Determine the (X, Y) coordinate at the center of the cell enclosing the given text.  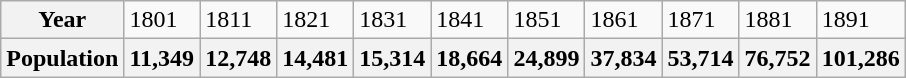
15,314 (392, 58)
Year (62, 20)
1841 (470, 20)
1811 (238, 20)
1821 (316, 20)
11,349 (162, 58)
Population (62, 58)
1851 (546, 20)
1831 (392, 20)
1891 (860, 20)
1881 (778, 20)
24,899 (546, 58)
1871 (700, 20)
101,286 (860, 58)
53,714 (700, 58)
76,752 (778, 58)
1861 (624, 20)
37,834 (624, 58)
12,748 (238, 58)
18,664 (470, 58)
14,481 (316, 58)
1801 (162, 20)
